Scan for the cell matching the given text and deliver its (x, y) coordinate at center. 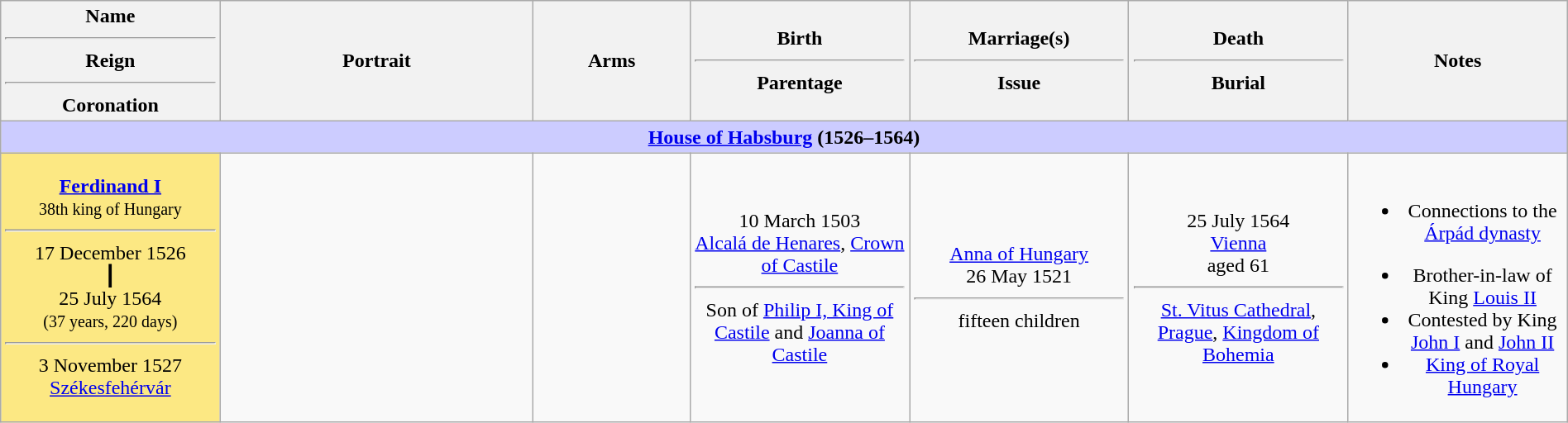
Notes (1457, 61)
10 March 1503Alcalá de Henares, Crown of CastileSon of Philip I, King of Castile and Joanna of Castile (799, 288)
BirthParentage (799, 61)
Portrait (377, 61)
Arms (612, 61)
Connections to the Árpád dynastyBrother-in-law of King Louis IIContested by King John I and John IIKing of Royal Hungary (1457, 288)
Marriage(s)Issue (1019, 61)
Ferdinand I38th king of Hungary17 December 1526┃25 July 1564(37 years, 220 days)3 November 1527Székesfehérvár (111, 288)
NameReignCoronation (111, 61)
Anna of Hungary26 May 1521fifteen children (1019, 288)
DeathBurial (1239, 61)
25 July 1564Viennaaged 61St. Vitus Cathedral, Prague, Kingdom of Bohemia (1239, 288)
House of Habsburg (1526–1564) (784, 137)
